Find where the given text appears and provide that cell's center as (X, Y) coordinate. 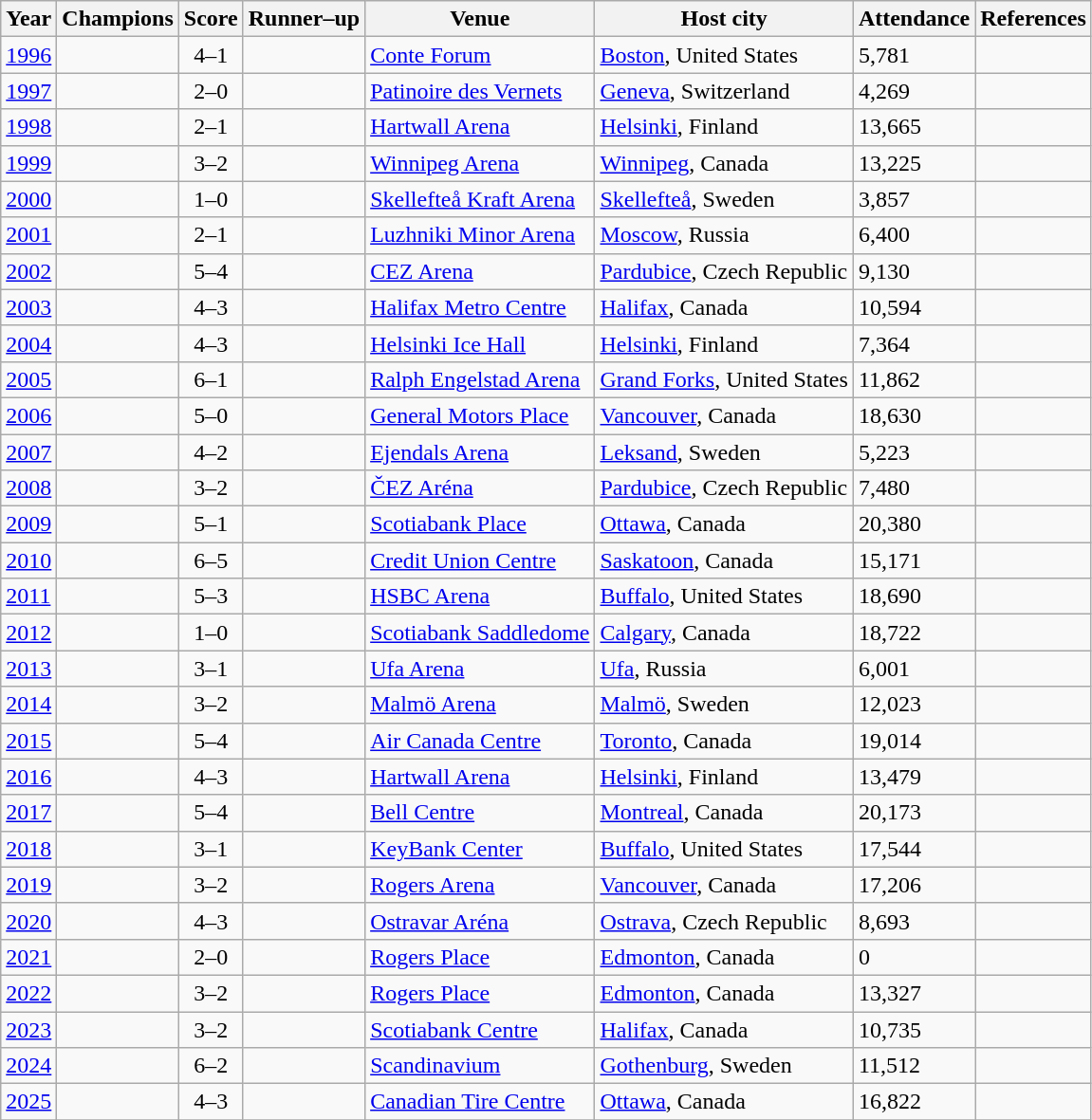
Leksand, Sweden (724, 452)
2019 (28, 885)
Venue (480, 19)
2012 (28, 633)
General Motors Place (480, 415)
7,480 (914, 488)
2014 (28, 705)
Winnipeg Arena (480, 163)
5–0 (211, 415)
Attendance (914, 19)
Scotiabank Centre (480, 1029)
2020 (28, 921)
Ostrava, Czech Republic (724, 921)
Host city (724, 19)
6–2 (211, 1066)
6,400 (914, 235)
2002 (28, 271)
15,171 (914, 560)
7,364 (914, 343)
5–3 (211, 597)
Winnipeg, Canada (724, 163)
2004 (28, 343)
Helsinki Ice Hall (480, 343)
11,862 (914, 379)
2001 (28, 235)
1996 (28, 55)
2024 (28, 1066)
13,225 (914, 163)
5,781 (914, 55)
Year (28, 19)
Geneva, Switzerland (724, 91)
12,023 (914, 705)
2016 (28, 777)
2006 (28, 415)
13,479 (914, 777)
2015 (28, 741)
2025 (28, 1102)
Runner–up (304, 19)
ČEZ Aréna (480, 488)
Saskatoon, Canada (724, 560)
Scotiabank Place (480, 524)
16,822 (914, 1102)
8,693 (914, 921)
6–5 (211, 560)
Scotiabank Saddledome (480, 633)
Patinoire des Vernets (480, 91)
References (1034, 19)
20,173 (914, 813)
Calgary, Canada (724, 633)
10,735 (914, 1029)
4–1 (211, 55)
0 (914, 957)
Credit Union Centre (480, 560)
17,544 (914, 849)
2017 (28, 813)
Air Canada Centre (480, 741)
Montreal, Canada (724, 813)
Halifax Metro Centre (480, 307)
2000 (28, 199)
2018 (28, 849)
Ostravar Aréna (480, 921)
4,269 (914, 91)
HSBC Arena (480, 597)
3,857 (914, 199)
CEZ Arena (480, 271)
6–1 (211, 379)
Gothenburg, Sweden (724, 1066)
13,665 (914, 127)
2010 (28, 560)
KeyBank Center (480, 849)
2021 (28, 957)
Ejendals Arena (480, 452)
Luzhniki Minor Arena (480, 235)
Grand Forks, United States (724, 379)
17,206 (914, 885)
18,722 (914, 633)
2007 (28, 452)
1997 (28, 91)
Conte Forum (480, 55)
Skellefteå Kraft Arena (480, 199)
2013 (28, 669)
Bell Centre (480, 813)
9,130 (914, 271)
6,001 (914, 669)
1998 (28, 127)
4–2 (211, 452)
Canadian Tire Centre (480, 1102)
2003 (28, 307)
2009 (28, 524)
Skellefteå, Sweden (724, 199)
Ufa Arena (480, 669)
Champions (118, 19)
Rogers Arena (480, 885)
Score (211, 19)
2023 (28, 1029)
Scandinavium (480, 1066)
Toronto, Canada (724, 741)
Moscow, Russia (724, 235)
18,690 (914, 597)
2022 (28, 993)
Malmö, Sweden (724, 705)
Ralph Engelstad Arena (480, 379)
Boston, United States (724, 55)
13,327 (914, 993)
Ufa, Russia (724, 669)
1999 (28, 163)
19,014 (914, 741)
11,512 (914, 1066)
Malmö Arena (480, 705)
10,594 (914, 307)
5–1 (211, 524)
2011 (28, 597)
2008 (28, 488)
2005 (28, 379)
5,223 (914, 452)
20,380 (914, 524)
18,630 (914, 415)
